For the text-containing cell, return its midpoint in (x, y) coordinate format. 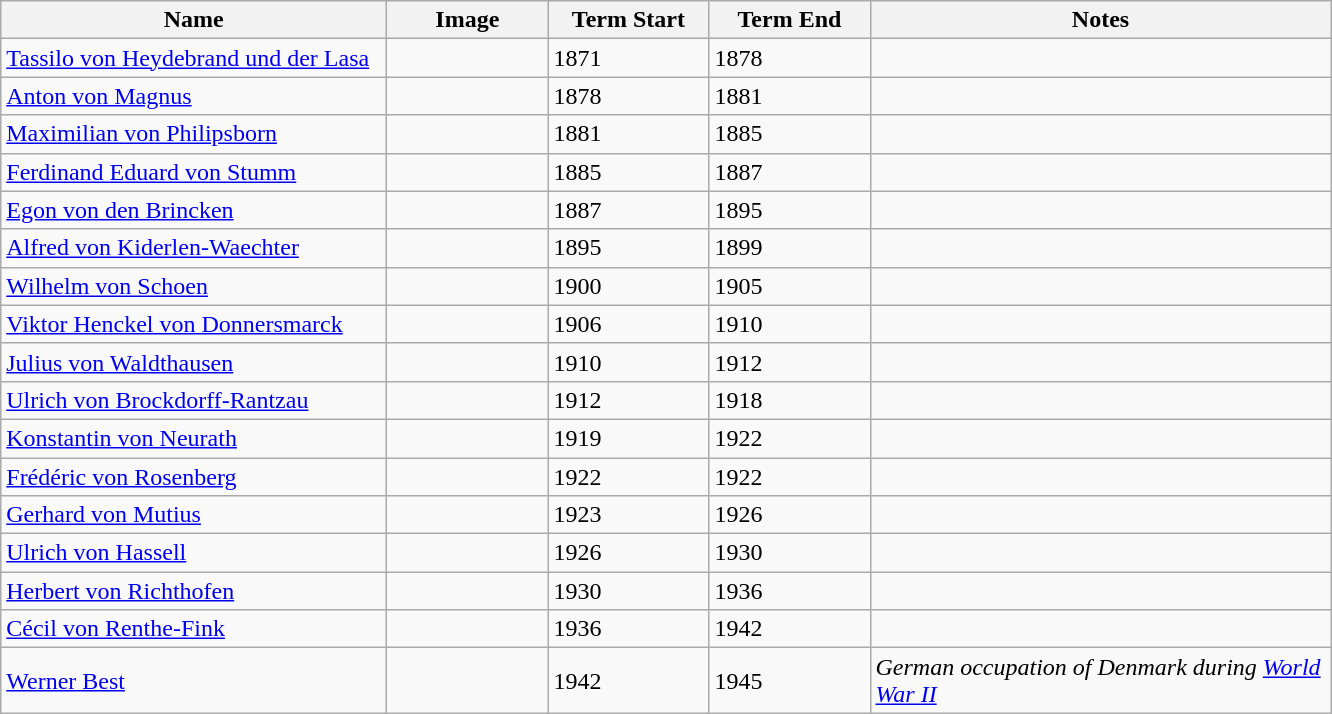
Alfred von Kiderlen-Waechter (194, 248)
Anton von Magnus (194, 96)
Term End (790, 20)
1918 (790, 400)
1905 (790, 286)
1945 (790, 680)
Herbert von Richthofen (194, 591)
1919 (628, 438)
Cécil von Renthe-Fink (194, 629)
Image (468, 20)
Werner Best (194, 680)
Ulrich von Brockdorff-Rantzau (194, 400)
Egon von den Brincken (194, 210)
Viktor Henckel von Donnersmarck (194, 324)
Term Start (628, 20)
Tassilo von Heydebrand und der Lasa (194, 58)
1899 (790, 248)
Maximilian von Philipsborn (194, 134)
1871 (628, 58)
Ulrich von Hassell (194, 553)
Frédéric von Rosenberg (194, 477)
Ferdinand Eduard von Stumm (194, 172)
Konstantin von Neurath (194, 438)
Julius von Waldthausen (194, 362)
German occupation of Denmark during World War II (1100, 680)
Notes (1100, 20)
Wilhelm von Schoen (194, 286)
1923 (628, 515)
1900 (628, 286)
Name (194, 20)
1906 (628, 324)
Gerhard von Mutius (194, 515)
